Provide the [X, Y] coordinate of the cell's center where the given text is located.  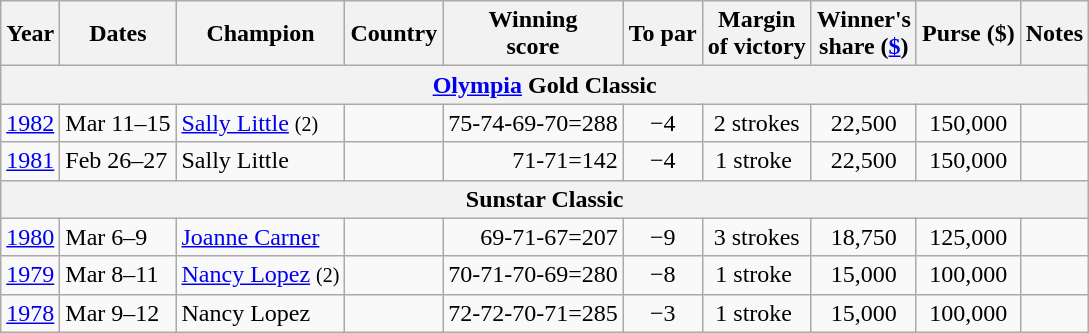
Winningscore [534, 34]
Country [394, 34]
1980 [30, 237]
Nancy Lopez [260, 313]
Winner'sshare ($) [864, 34]
Feb 26–27 [118, 161]
18,750 [864, 237]
3 strokes [756, 237]
1978 [30, 313]
Joanne Carner [260, 237]
70-71-70-69=280 [534, 275]
Purse ($) [968, 34]
Sally Little (2) [260, 123]
Year [30, 34]
69-71-67=207 [534, 237]
Mar 11–15 [118, 123]
72-72-70-71=285 [534, 313]
Champion [260, 34]
Nancy Lopez (2) [260, 275]
Sunstar Classic [545, 199]
To par [662, 34]
Olympia Gold Classic [545, 85]
125,000 [968, 237]
2 strokes [756, 123]
Sally Little [260, 161]
75-74-69-70=288 [534, 123]
−9 [662, 237]
1981 [30, 161]
Notes [1054, 34]
1979 [30, 275]
1982 [30, 123]
−3 [662, 313]
71-71=142 [534, 161]
Mar 8–11 [118, 275]
Dates [118, 34]
−8 [662, 275]
Mar 6–9 [118, 237]
Mar 9–12 [118, 313]
Marginof victory [756, 34]
